Find where the given text appears and provide that cell's center as (X, Y) coordinate. 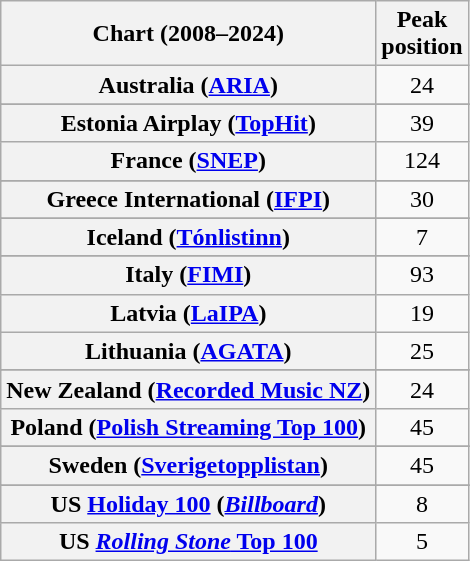
Iceland (Tónlistinn) (188, 237)
19 (422, 313)
Sweden (Sverigetopplistan) (188, 465)
5 (422, 542)
Lithuania (AGATA) (188, 351)
Peakposition (422, 34)
93 (422, 275)
Greece International (IFPI) (188, 199)
30 (422, 199)
Estonia Airplay (TopHit) (188, 123)
7 (422, 237)
New Zealand (Recorded Music NZ) (188, 389)
25 (422, 351)
39 (422, 123)
US Rolling Stone Top 100 (188, 542)
124 (422, 161)
US Holiday 100 (Billboard) (188, 503)
Chart (2008–2024) (188, 34)
Australia (ARIA) (188, 85)
Poland (Polish Streaming Top 100) (188, 427)
8 (422, 503)
Latvia (LaIPA) (188, 313)
France (SNEP) (188, 161)
Italy (FIMI) (188, 275)
